Return the (X, Y) coordinate for the center point of the cell that contains the specified text.  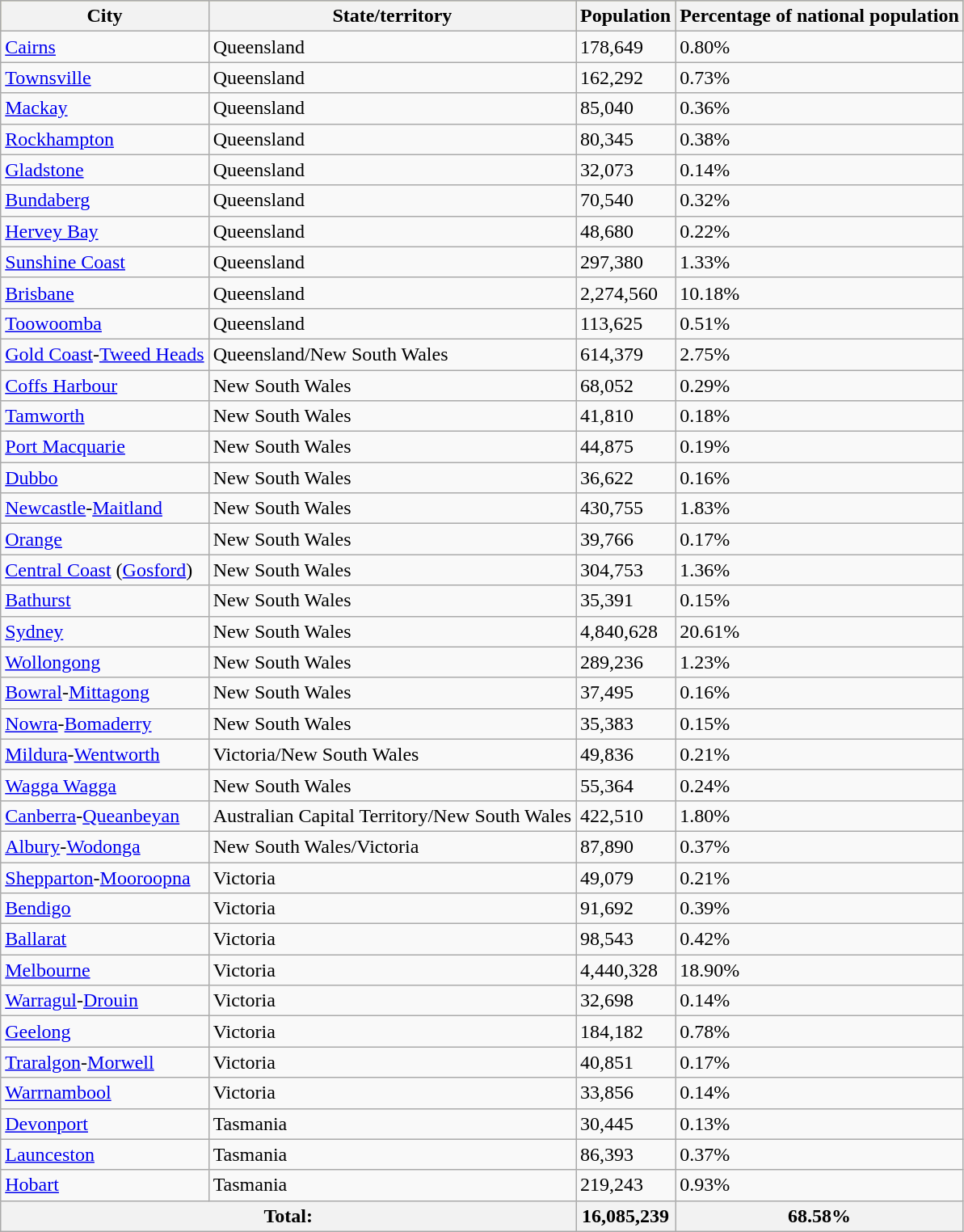
Devonport (105, 1124)
Toowoomba (105, 323)
0.13% (819, 1124)
Orange (105, 539)
Bowral-Mittagong (105, 693)
35,391 (625, 601)
113,625 (625, 323)
178,649 (625, 47)
2.75% (819, 354)
30,445 (625, 1124)
85,040 (625, 108)
18.90% (819, 970)
68,052 (625, 386)
Albury-Wodonga (105, 846)
Coffs Harbour (105, 386)
Brisbane (105, 293)
37,495 (625, 693)
State/territory (392, 16)
304,753 (625, 570)
Population (625, 16)
Mackay (105, 108)
49,079 (625, 877)
0.36% (819, 108)
Warrnambool (105, 1093)
Hervey Bay (105, 231)
Warragul-Drouin (105, 1001)
80,345 (625, 139)
Bundaberg (105, 200)
289,236 (625, 662)
35,383 (625, 724)
0.42% (819, 939)
Hobart (105, 1185)
Wagga Wagga (105, 785)
Townsville (105, 78)
Canberra-Queanbeyan (105, 816)
Queensland/New South Wales (392, 354)
0.32% (819, 200)
32,698 (625, 1001)
36,622 (625, 478)
Percentage of national population (819, 16)
55,364 (625, 785)
0.93% (819, 1185)
0.73% (819, 78)
0.29% (819, 386)
98,543 (625, 939)
4,840,628 (625, 631)
614,379 (625, 354)
0.19% (819, 447)
70,540 (625, 200)
1.33% (819, 262)
0.38% (819, 139)
Geelong (105, 1032)
33,856 (625, 1093)
Launceston (105, 1154)
40,851 (625, 1062)
New South Wales/Victoria (392, 846)
Wollongong (105, 662)
91,692 (625, 909)
48,680 (625, 231)
Tamworth (105, 416)
Newcastle-Maitland (105, 508)
0.51% (819, 323)
10.18% (819, 293)
Nowra-Bomaderry (105, 724)
44,875 (625, 447)
68.58% (819, 1216)
0.24% (819, 785)
Dubbo (105, 478)
Cairns (105, 47)
Rockhampton (105, 139)
Bendigo (105, 909)
16,085,239 (625, 1216)
162,292 (625, 78)
Ballarat (105, 939)
Australian Capital Territory/New South Wales (392, 816)
41,810 (625, 416)
430,755 (625, 508)
0.18% (819, 416)
Port Macquarie (105, 447)
297,380 (625, 262)
Bathurst (105, 601)
1.36% (819, 570)
219,243 (625, 1185)
Victoria/New South Wales (392, 754)
Gladstone (105, 170)
1.80% (819, 816)
Melbourne (105, 970)
0.22% (819, 231)
32,073 (625, 170)
0.80% (819, 47)
4,440,328 (625, 970)
Mildura-Wentworth (105, 754)
Sunshine Coast (105, 262)
49,836 (625, 754)
Central Coast (Gosford) (105, 570)
87,890 (625, 846)
Traralgon-Morwell (105, 1062)
Gold Coast-Tweed Heads (105, 354)
Total: (288, 1216)
2,274,560 (625, 293)
1.83% (819, 508)
Shepparton-Mooroopna (105, 877)
39,766 (625, 539)
City (105, 16)
0.39% (819, 909)
422,510 (625, 816)
20.61% (819, 631)
Sydney (105, 631)
184,182 (625, 1032)
1.23% (819, 662)
86,393 (625, 1154)
0.78% (819, 1032)
